Detect which cell encompasses the target text, then output its (x, y) center coordinate. 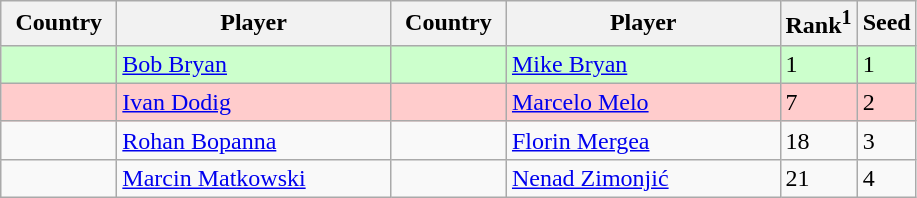
Florin Mergea (643, 140)
Rohan Bopanna (254, 140)
Marcelo Melo (643, 102)
21 (818, 178)
18 (818, 140)
Bob Bryan (254, 64)
Ivan Dodig (254, 102)
Rank1 (818, 24)
Nenad Zimonjić (643, 178)
Mike Bryan (643, 64)
4 (886, 178)
3 (886, 140)
Marcin Matkowski (254, 178)
Seed (886, 24)
7 (818, 102)
2 (886, 102)
